Locate the cell with the specified text and output its (X, Y) center coordinate. 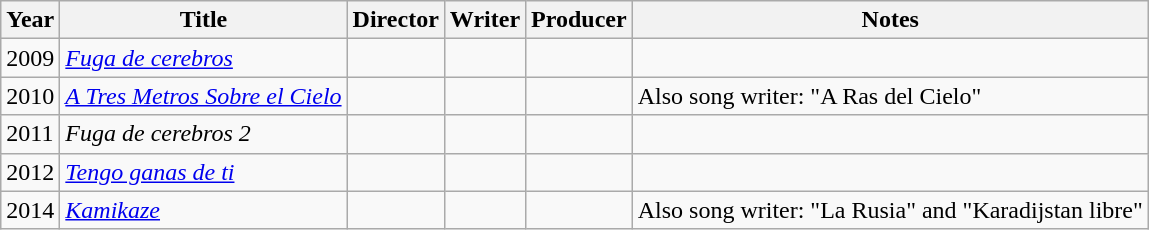
Fuga de cerebros (204, 58)
2012 (30, 172)
Fuga de cerebros 2 (204, 134)
Kamikaze (204, 210)
Writer (484, 20)
2009 (30, 58)
2010 (30, 96)
2014 (30, 210)
Producer (580, 20)
Also song writer: "A Ras del Cielo" (890, 96)
Also song writer: "La Rusia" and "Karadijstan libre" (890, 210)
2011 (30, 134)
A Tres Metros Sobre el Cielo (204, 96)
Tengo ganas de ti (204, 172)
Title (204, 20)
Year (30, 20)
Notes (890, 20)
Director (396, 20)
